Return (X, Y) of the center of cell containing provided text 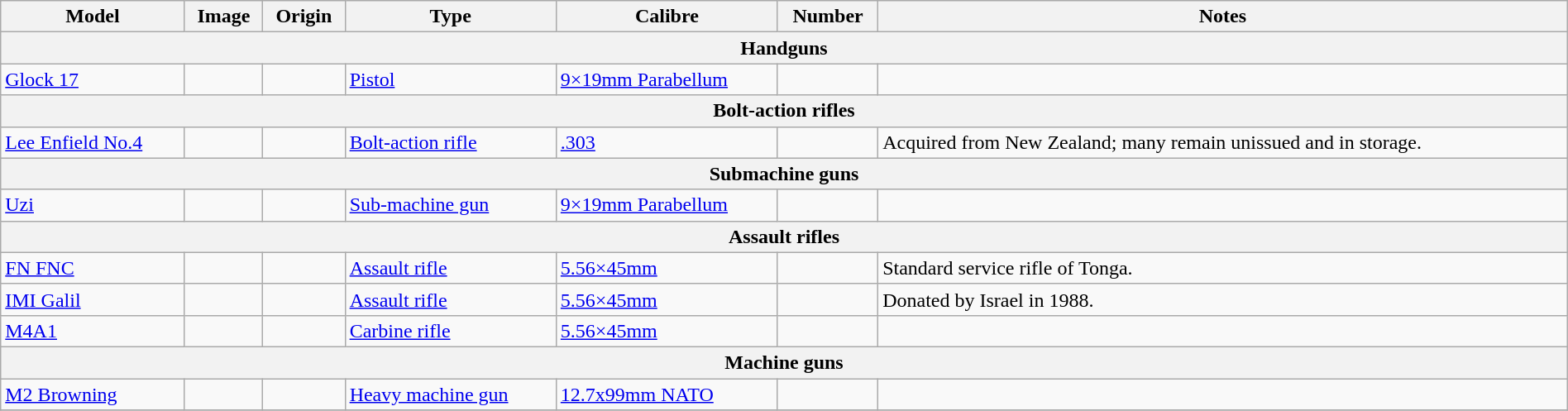
Standard service rifle of Tonga. (1223, 268)
M2 Browning (93, 394)
Image (223, 17)
Sub-machine gun (450, 205)
.303 (667, 142)
Model (93, 17)
FN FNC (93, 268)
M4A1 (93, 331)
IMI Galil (93, 299)
Glock 17 (93, 79)
Notes (1223, 17)
Donated by Israel in 1988. (1223, 299)
Lee Enfield No.4 (93, 142)
Carbine rifle (450, 331)
Uzi (93, 205)
Calibre (667, 17)
Type (450, 17)
Assault rifles (784, 237)
Pistol (450, 79)
Bolt-action rifle (450, 142)
12.7x99mm NATO (667, 394)
Submachine guns (784, 174)
Origin (304, 17)
Number (827, 17)
Acquired from New Zealand; many remain unissued and in storage. (1223, 142)
Bolt-action rifles (784, 111)
Handguns (784, 48)
Heavy machine gun (450, 394)
Machine guns (784, 362)
